For the text-containing cell, return its midpoint in [x, y] coordinate format. 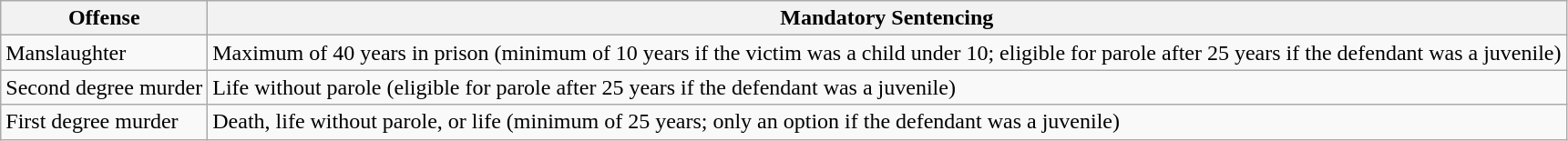
Mandatory Sentencing [887, 18]
Offense [104, 18]
Second degree murder [104, 87]
Death, life without parole, or life (minimum of 25 years; only an option if the defendant was a juvenile) [887, 122]
Life without parole (eligible for parole after 25 years if the defendant was a juvenile) [887, 87]
Manslaughter [104, 53]
First degree murder [104, 122]
